Pinpoint the cell where the given text exists, returning its (X, Y) midpoint coordinate. 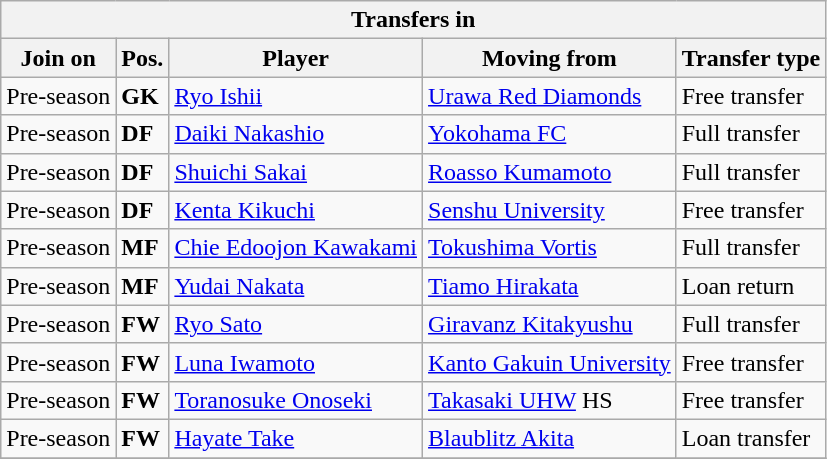
Yudai Nakata (296, 286)
Transfer type (750, 58)
Shuichi Sakai (296, 172)
Transfers in (414, 20)
Player (296, 58)
Urawa Red Diamonds (550, 96)
Roasso Kumamoto (550, 172)
Hayate Take (296, 438)
Tiamo Hirakata (550, 286)
Ryo Sato (296, 324)
Loan return (750, 286)
Join on (58, 58)
Blaublitz Akita (550, 438)
Kenta Kikuchi (296, 210)
Takasaki UHW HS (550, 400)
Chie Edoojon Kawakami (296, 248)
Tokushima Vortis (550, 248)
Luna Iwamoto (296, 362)
Giravanz Kitakyushu (550, 324)
Kanto Gakuin University (550, 362)
Moving from (550, 58)
Loan transfer (750, 438)
GK (142, 96)
Ryo Ishii (296, 96)
Daiki Nakashio (296, 134)
Senshu University (550, 210)
Toranosuke Onoseki (296, 400)
Pos. (142, 58)
Yokohama FC (550, 134)
